Return the [X, Y] coordinate for the center point of the cell that contains the specified text.  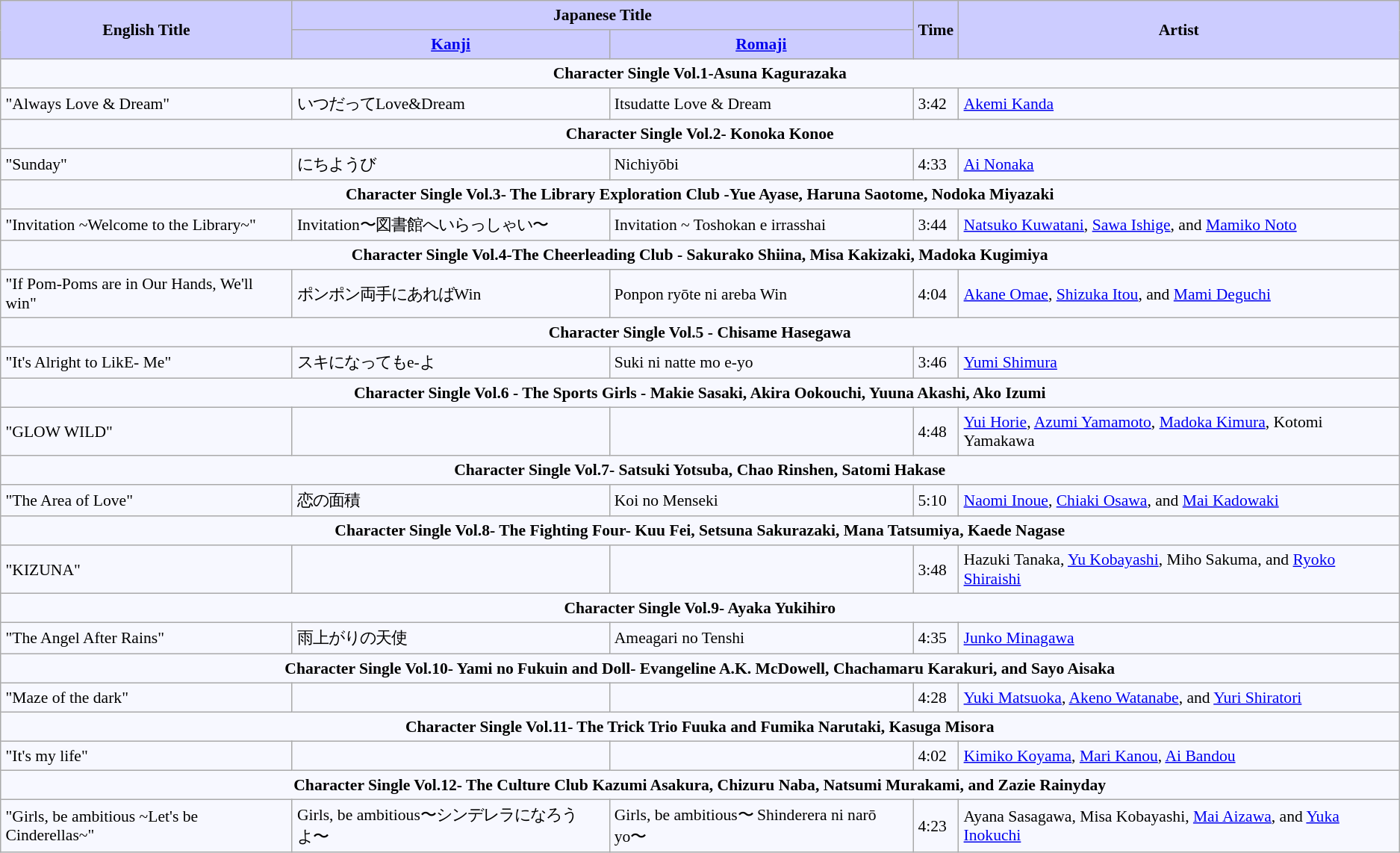
Invitation〜図書館へいらっしゃい〜 [451, 225]
Natsuko Kuwatani, Sawa Ishige, and Mamiko Noto [1179, 225]
Akane Omae, Shizuka Itou, and Mami Deguchi [1179, 294]
"Sunday" [146, 164]
"It's my life" [146, 756]
"If Pom-Poms are in Our Hands, We'll win" [146, 294]
Character Single Vol.1-Asuna Kagurazaka [700, 73]
3:48 [936, 569]
Ameagari no Tenshi [762, 639]
5:10 [936, 500]
4:35 [936, 639]
Girls, be ambitious〜 Shinderera ni narō yo〜 [762, 826]
Akemi Kanda [1179, 104]
Character Single Vol.4-The Cheerleading Club - Sakurako Shiina, Misa Kakizaki, Madoka Kugimiya [700, 255]
Character Single Vol.8- The Fighting Four- Kuu Fei, Setsuna Sakurazaki, Mana Tatsumiya, Kaede Nagase [700, 530]
いつだってLove&Dream [451, 104]
Junko Minagawa [1179, 639]
Yui Horie, Azumi Yamamoto, Madoka Kimura, Kotomi Yamakawa [1179, 432]
"The Area of Love" [146, 500]
3:46 [936, 363]
Time [936, 30]
"Maze of the dark" [146, 698]
3:44 [936, 225]
Yuki Matsuoka, Akeno Watanabe, and Yuri Shiratori [1179, 698]
Character Single Vol.6 - The Sports Girls - Makie Sasaki, Akira Ookouchi, Yuuna Akashi, Ako Izumi [700, 393]
Itsudatte Love & Dream [762, 104]
Suki ni natte mo e-yo [762, 363]
Character Single Vol.3- The Library Exploration Club -Yue Ayase, Haruna Saotome, Nodoka Miyazaki [700, 194]
"The Angel After Rains" [146, 639]
4:02 [936, 756]
4:04 [936, 294]
Yumi Shimura [1179, 363]
にちようび [451, 164]
Character Single Vol.7- Satsuki Yotsuba, Chao Rinshen, Satomi Hakase [700, 471]
Hazuki Tanaka, Yu Kobayashi, Miho Sakuma, and Ryoko Shiraishi [1179, 569]
4:23 [936, 826]
Artist [1179, 30]
Character Single Vol.10- Yami no Fukuin and Doll- Evangeline A.K. McDowell, Chachamaru Karakuri, and Sayo Aisaka [700, 669]
Japanese Title [603, 15]
Character Single Vol.9- Ayaka Yukihiro [700, 608]
English Title [146, 30]
4:48 [936, 432]
"GLOW WILD" [146, 432]
"Invitation ~Welcome to the Library~" [146, 225]
Character Single Vol.2- Konoka Konoe [700, 134]
Ayana Sasagawa, Misa Kobayashi, Mai Aizawa, and Yuka Inokuchi [1179, 826]
Kanji [451, 45]
"Girls, be ambitious ~Let's be Cinderellas~" [146, 826]
Nichiyōbi [762, 164]
3:42 [936, 104]
雨上がりの天使 [451, 639]
Ai Nonaka [1179, 164]
"It's Alright to LikE- Me" [146, 363]
スキになってもe-よ [451, 363]
Character Single Vol.12- The Culture Club Kazumi Asakura, Chizuru Naba, Natsumi Murakami, and Zazie Rainyday [700, 786]
"Always Love & Dream" [146, 104]
4:28 [936, 698]
Invitation ~ Toshokan e irrasshai [762, 225]
Ponpon ryōte ni areba Win [762, 294]
4:33 [936, 164]
Character Single Vol.5 - Chisame Hasegawa [700, 333]
恋の面積 [451, 500]
Koi no Menseki [762, 500]
Girls, be ambitious〜シンデレラになろうよ〜 [451, 826]
"KIZUNA" [146, 569]
Kimiko Koyama, Mari Kanou, Ai Bandou [1179, 756]
Naomi Inoue, Chiaki Osawa, and Mai Kadowaki [1179, 500]
Character Single Vol.11- The Trick Trio Fuuka and Fumika Narutaki, Kasuga Misora [700, 728]
Romaji [762, 45]
ポンポン両手にあればWin [451, 294]
